Search for the cell housing the specified text and yield its [x, y] center coordinate. 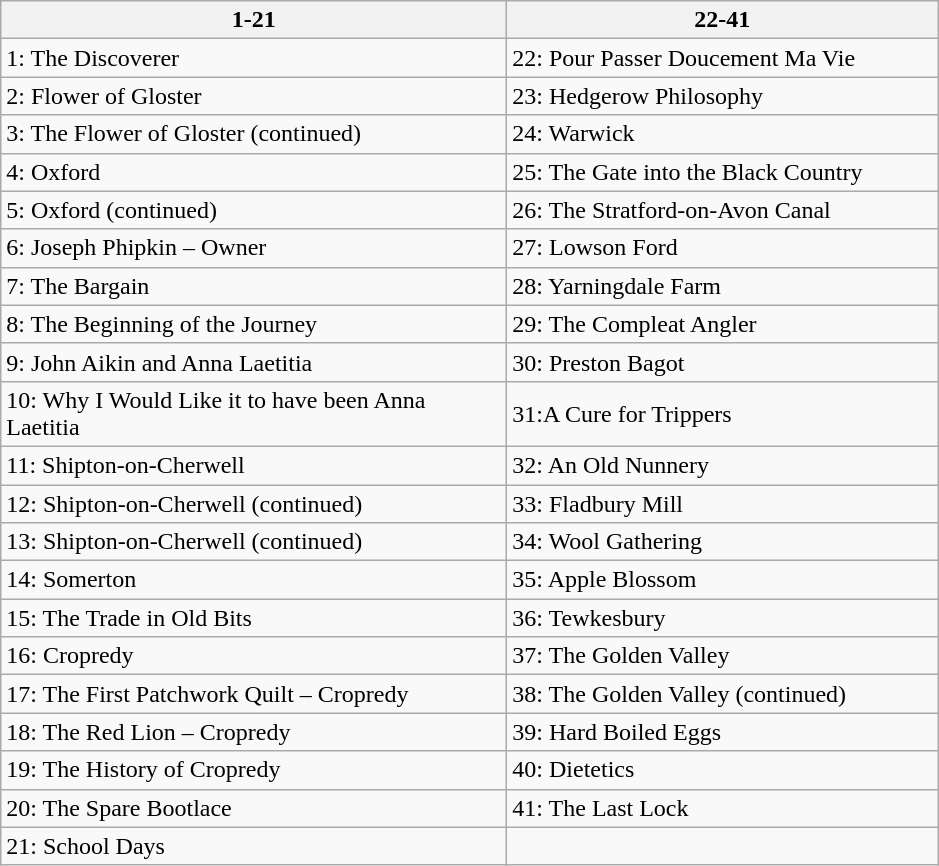
25: The Gate into the Black Country [722, 172]
34: Wool Gathering [722, 542]
18: The Red Lion – Cropredy [254, 732]
11: Shipton-on-Cherwell [254, 465]
21: School Days [254, 846]
7: The Bargain [254, 286]
22-41 [722, 20]
9: John Aikin and Anna Laetitia [254, 362]
38: The Golden Valley (continued) [722, 694]
5: Oxford (continued) [254, 210]
15: The Trade in Old Bits [254, 618]
12: Shipton-on-Cherwell (continued) [254, 503]
3: The Flower of Gloster (continued) [254, 134]
2: Flower of Gloster [254, 96]
10: Why I Would Like it to have been Anna Laetitia [254, 414]
6: Joseph Phipkin – Owner [254, 248]
27: Lowson Ford [722, 248]
16: Cropredy [254, 656]
40: Dietetics [722, 770]
31:A Cure for Trippers [722, 414]
19: The History of Cropredy [254, 770]
28: Yarningdale Farm [722, 286]
22: Pour Passer Doucement Ma Vie [722, 58]
41: The Last Lock [722, 808]
30: Preston Bagot [722, 362]
32: An Old Nunnery [722, 465]
1-21 [254, 20]
37: The Golden Valley [722, 656]
17: The First Patchwork Quilt – Cropredy [254, 694]
13: Shipton-on-Cherwell (continued) [254, 542]
26: The Stratford-on-Avon Canal [722, 210]
14: Somerton [254, 580]
4: Oxford [254, 172]
20: The Spare Bootlace [254, 808]
35: Apple Blossom [722, 580]
8: The Beginning of the Journey [254, 324]
23: Hedgerow Philosophy [722, 96]
36: Tewkesbury [722, 618]
29: The Compleat Angler [722, 324]
24: Warwick [722, 134]
1: The Discoverer [254, 58]
33: Fladbury Mill [722, 503]
39: Hard Boiled Eggs [722, 732]
